Pinpoint the cell where the given text exists, returning its [X, Y] midpoint coordinate. 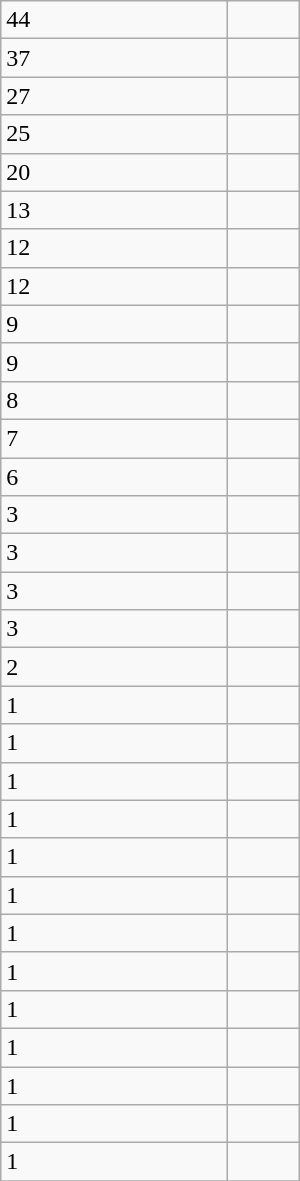
44 [114, 20]
6 [114, 477]
20 [114, 172]
7 [114, 438]
37 [114, 58]
13 [114, 210]
8 [114, 400]
25 [114, 134]
27 [114, 96]
2 [114, 667]
